Pinpoint the cell where the given text exists, returning its [x, y] midpoint coordinate. 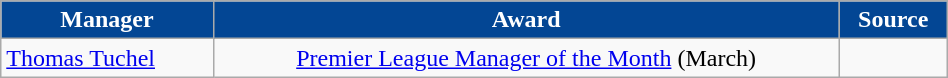
Award [526, 20]
Source [893, 20]
Thomas Tuchel [107, 58]
Manager [107, 20]
Premier League Manager of the Month (March) [526, 58]
